Locate the cell with the specified text and output its [x, y] center coordinate. 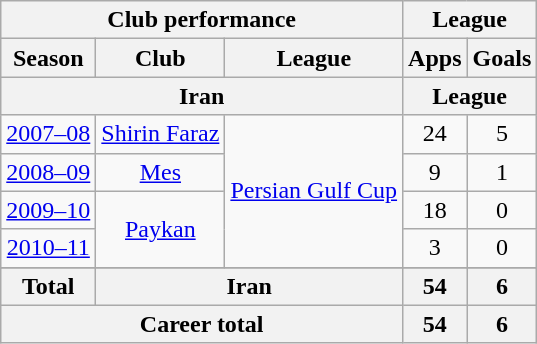
1 [502, 172]
Club [160, 58]
Mes [160, 172]
3 [435, 248]
2007–08 [48, 134]
2009–10 [48, 210]
Apps [435, 58]
Club performance [202, 20]
2010–11 [48, 248]
Season [48, 58]
2008–09 [48, 172]
Total [48, 286]
Goals [502, 58]
9 [435, 172]
Paykan [160, 229]
5 [502, 134]
Persian Gulf Cup [314, 191]
Career total [202, 324]
24 [435, 134]
18 [435, 210]
Shirin Faraz [160, 134]
